Scan for the cell matching the given text and deliver its (x, y) coordinate at center. 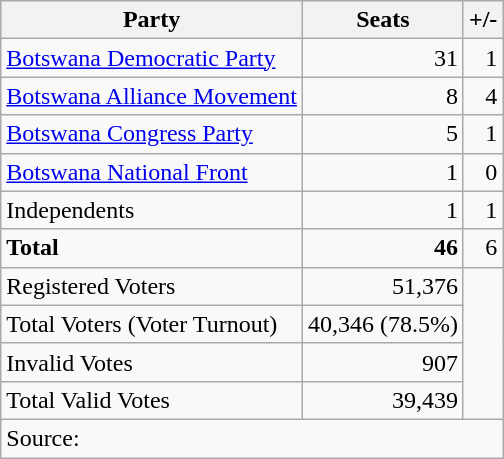
4 (482, 96)
46 (382, 248)
51,376 (382, 286)
Invalid Votes (152, 362)
5 (382, 134)
Botswana Alliance Movement (152, 96)
Registered Voters (152, 286)
31 (382, 58)
Botswana National Front (152, 172)
40,346 (78.5%) (382, 324)
Total Voters (Voter Turnout) (152, 324)
8 (382, 96)
Total Valid Votes (152, 400)
+/- (482, 20)
Party (152, 20)
Botswana Democratic Party (152, 58)
6 (482, 248)
Seats (382, 20)
0 (482, 172)
Total (152, 248)
Source: (252, 438)
Independents (152, 210)
907 (382, 362)
39,439 (382, 400)
Botswana Congress Party (152, 134)
